Scan for the cell matching the given text and deliver its [x, y] coordinate at center. 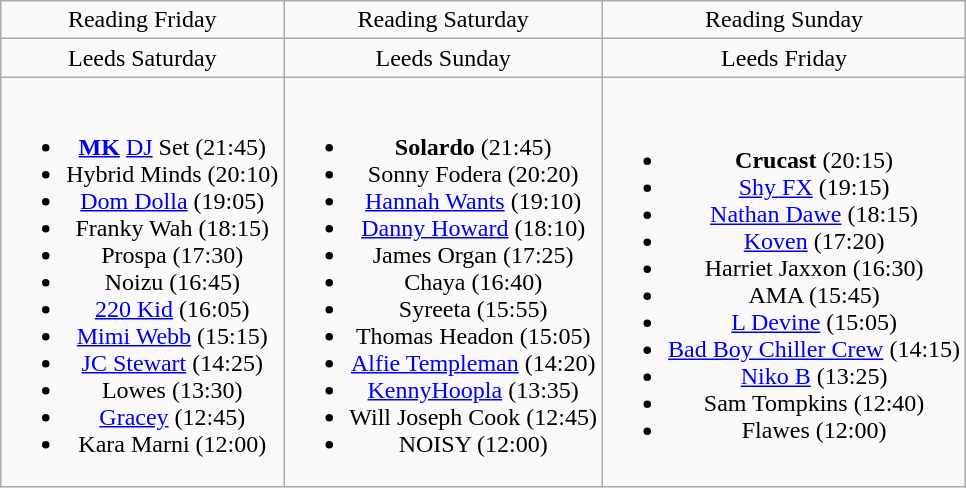
Reading Saturday [444, 20]
Reading Friday [142, 20]
Leeds Saturday [142, 58]
Leeds Friday [784, 58]
Leeds Sunday [444, 58]
Reading Sunday [784, 20]
